Locate the cell with the specified text and output its [X, Y] center coordinate. 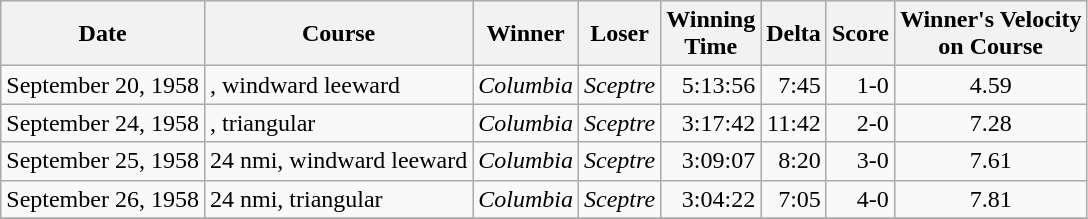
4.59 [990, 85]
September 20, 1958 [103, 85]
Winner [526, 34]
September 26, 1958 [103, 199]
3:09:07 [711, 161]
7:05 [794, 199]
7.61 [990, 161]
7.28 [990, 123]
Score [860, 34]
2-0 [860, 123]
1-0 [860, 85]
24 nmi, triangular [338, 199]
September 25, 1958 [103, 161]
7:45 [794, 85]
3:17:42 [711, 123]
Loser [620, 34]
Delta [794, 34]
3:04:22 [711, 199]
Winner's Velocityon Course [990, 34]
7.81 [990, 199]
September 24, 1958 [103, 123]
Date [103, 34]
, triangular [338, 123]
WinningTime [711, 34]
11:42 [794, 123]
Course [338, 34]
24 nmi, windward leeward [338, 161]
4-0 [860, 199]
3-0 [860, 161]
, windward leeward [338, 85]
8:20 [794, 161]
5:13:56 [711, 85]
